Find where the given text appears and provide that cell's center as [x, y] coordinate. 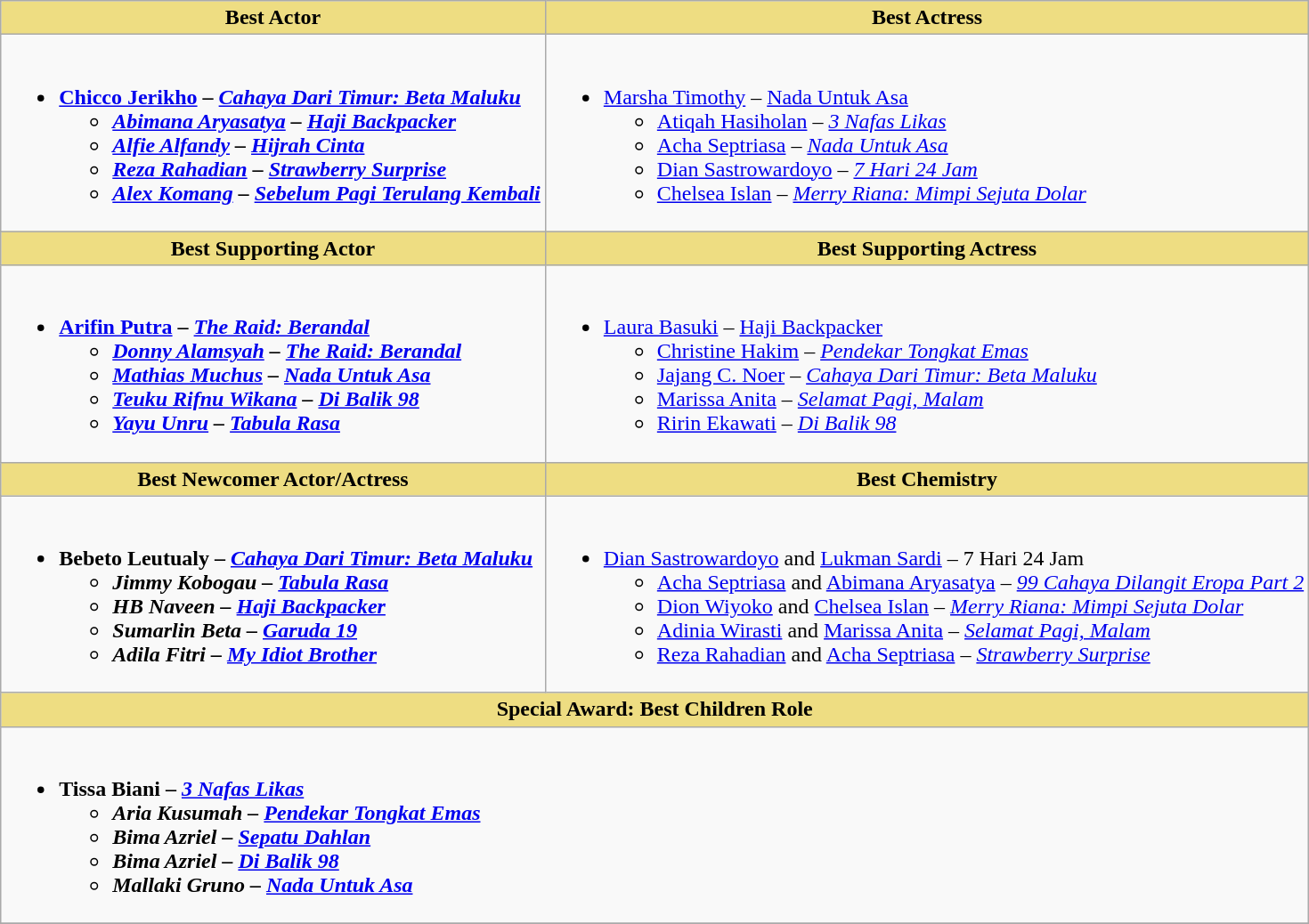
Tissa Biani – 3 Nafas LikasAria Kusumah – Pendekar Tongkat EmasBima Azriel – Sepatu DahlanBima Azriel – Di Balik 98Mallaki Gruno – Nada Untuk Asa [655, 824]
Best Supporting Actor [273, 248]
Best Actor [273, 18]
Best Actress [926, 18]
Best Supporting Actress [926, 248]
Best Chemistry [926, 479]
Best Newcomer Actor/Actress [273, 479]
Special Award: Best Children Role [655, 709]
